Determine the [X, Y] coordinate at the center of the cell enclosing the given text.  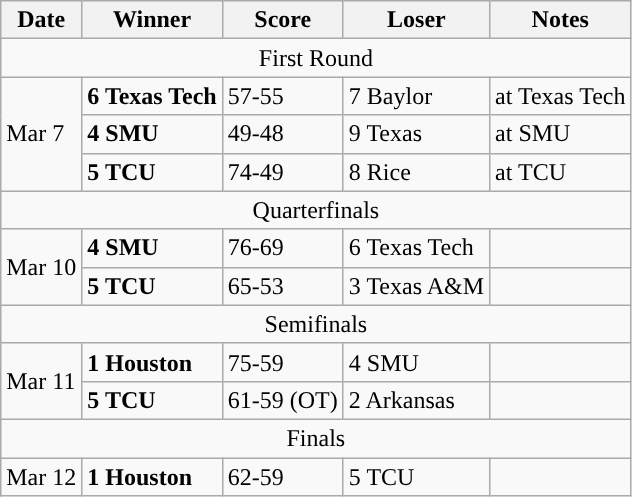
Semifinals [316, 324]
Finals [316, 438]
9 Texas [416, 134]
Notes [560, 20]
at Texas Tech [560, 96]
65-53 [282, 286]
First Round [316, 58]
57-55 [282, 96]
at TCU [560, 172]
49-48 [282, 134]
7 Baylor [416, 96]
Score [282, 20]
8 Rice [416, 172]
Quarterfinals [316, 210]
3 Texas A&M [416, 286]
Mar 10 [42, 267]
Date [42, 20]
62-59 [282, 477]
Loser [416, 20]
61-59 (OT) [282, 400]
74-49 [282, 172]
Mar 11 [42, 381]
76-69 [282, 248]
Mar 12 [42, 477]
2 Arkansas [416, 400]
at SMU [560, 134]
Mar 7 [42, 134]
Winner [152, 20]
75-59 [282, 362]
